Return (x, y) of the center of cell containing provided text 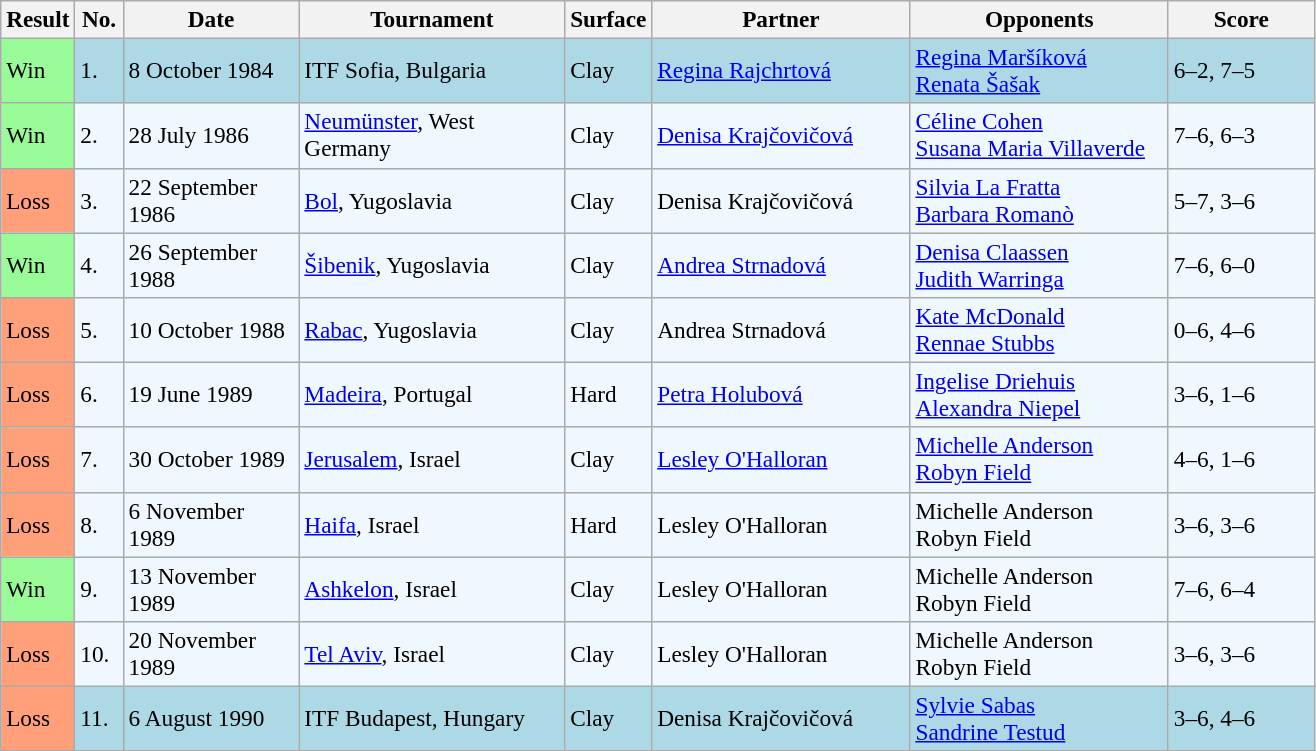
8. (99, 524)
Neumünster, West Germany (432, 136)
1. (99, 70)
ITF Budapest, Hungary (432, 718)
Silvia La Fratta Barbara Romanò (1039, 200)
Surface (608, 19)
Tel Aviv, Israel (432, 654)
28 July 1986 (211, 136)
6–2, 7–5 (1241, 70)
Regina Rajchrtová (781, 70)
Regina Maršíková Renata Šašak (1039, 70)
Tournament (432, 19)
Kate McDonald Rennae Stubbs (1039, 330)
Jerusalem, Israel (432, 460)
Denisa Claassen Judith Warringa (1039, 264)
Šibenik, Yugoslavia (432, 264)
2. (99, 136)
30 October 1989 (211, 460)
Céline Cohen Susana Maria Villaverde (1039, 136)
10 October 1988 (211, 330)
Rabac, Yugoslavia (432, 330)
7. (99, 460)
Ingelise Driehuis Alexandra Niepel (1039, 394)
7–6, 6–3 (1241, 136)
3–6, 4–6 (1241, 718)
22 September 1986 (211, 200)
Score (1241, 19)
10. (99, 654)
Opponents (1039, 19)
5–7, 3–6 (1241, 200)
19 June 1989 (211, 394)
6. (99, 394)
Ashkelon, Israel (432, 588)
Bol, Yugoslavia (432, 200)
0–6, 4–6 (1241, 330)
13 November 1989 (211, 588)
No. (99, 19)
Haifa, Israel (432, 524)
11. (99, 718)
6 August 1990 (211, 718)
7–6, 6–0 (1241, 264)
4–6, 1–6 (1241, 460)
26 September 1988 (211, 264)
Sylvie Sabas Sandrine Testud (1039, 718)
3. (99, 200)
9. (99, 588)
Result (38, 19)
Date (211, 19)
Partner (781, 19)
8 October 1984 (211, 70)
4. (99, 264)
3–6, 1–6 (1241, 394)
ITF Sofia, Bulgaria (432, 70)
6 November 1989 (211, 524)
20 November 1989 (211, 654)
Madeira, Portugal (432, 394)
5. (99, 330)
Petra Holubová (781, 394)
7–6, 6–4 (1241, 588)
